Locate the cell with the specified text and output its (X, Y) center coordinate. 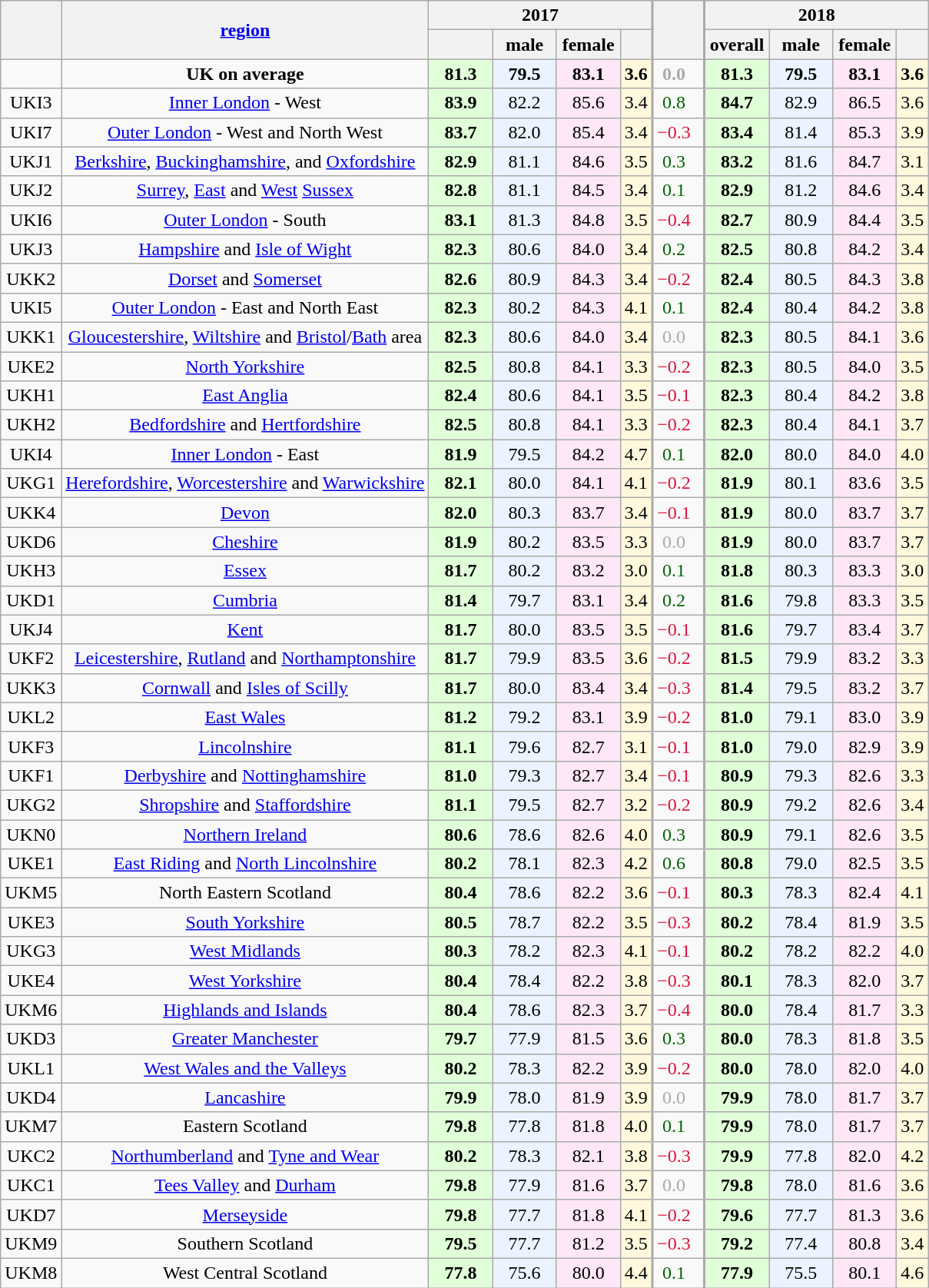
UKF1 (31, 775)
UKH3 (31, 571)
UKM8 (31, 1273)
UKJ3 (31, 249)
UKC1 (31, 1185)
East Anglia (245, 396)
North Eastern Scotland (245, 893)
83.9 (461, 103)
UKD7 (31, 1214)
Berkshire, Buckinghamshire, and Oxfordshire (245, 161)
UK on average (245, 74)
UKG1 (31, 483)
Cheshire (245, 542)
East Riding and North Lincolnshire (245, 864)
West Central Scotland (245, 1273)
85.4 (589, 132)
Inner London - East (245, 454)
UKF3 (31, 746)
Hampshire and Isle of Wight (245, 249)
UKI7 (31, 132)
UKE2 (31, 367)
UKF2 (31, 659)
Leicestershire, Rutland and Northamptonshire (245, 659)
UKG2 (31, 805)
Eastern Scotland (245, 1127)
83.0 (865, 717)
West Yorkshire (245, 981)
UKI4 (31, 454)
Dorset and Somerset (245, 278)
Highlands and Islands (245, 1010)
Northern Ireland (245, 834)
UKI5 (31, 307)
UKI3 (31, 103)
UKM6 (31, 1010)
UKE1 (31, 864)
UKM9 (31, 1243)
85.6 (589, 103)
UKG3 (31, 951)
UKH1 (31, 396)
78.7 (524, 922)
UKM5 (31, 893)
Gloucestershire, Wiltshire and Bristol/Bath area (245, 337)
UKM7 (31, 1127)
86.5 (865, 103)
0.6 (679, 864)
2018 (816, 15)
4.4 (636, 1273)
Outer London - West and North West (245, 132)
UKK4 (31, 513)
Northumberland and Tyne and Wear (245, 1156)
UKI6 (31, 220)
4.6 (913, 1273)
overall (737, 45)
Surrey, East and West Sussex (245, 191)
UKD3 (31, 1039)
77.4 (801, 1243)
Lancashire (245, 1097)
UKJ1 (31, 161)
region (245, 30)
83.6 (865, 483)
Cumbria (245, 600)
Kent (245, 629)
UKK1 (31, 337)
Outer London - East and North East (245, 307)
South Yorkshire (245, 922)
UKC2 (31, 1156)
3.2 (636, 805)
Greater Manchester (245, 1039)
UKE3 (31, 922)
2017 (541, 15)
UKE4 (31, 981)
Tees Valley and Durham (245, 1185)
UKL1 (31, 1068)
Bedfordshire and Hertfordshire (245, 425)
UKH2 (31, 425)
84.4 (865, 220)
UKK2 (31, 278)
78.1 (524, 864)
84.5 (589, 191)
4.7 (636, 454)
75.6 (524, 1273)
0.8 (679, 103)
Southern Scotland (245, 1243)
Derbyshire and Nottinghamshire (245, 775)
West Midlands (245, 951)
84.8 (589, 220)
UKD6 (31, 542)
Lincolnshire (245, 746)
UKD4 (31, 1097)
Herefordshire, Worcestershire and Warwickshire (245, 483)
Inner London - West (245, 103)
82.8 (461, 191)
85.3 (865, 132)
Essex (245, 571)
UKK3 (31, 688)
Outer London - South (245, 220)
East Wales (245, 717)
UKJ2 (31, 191)
UKL2 (31, 717)
UKJ4 (31, 629)
75.5 (801, 1273)
UKN0 (31, 834)
Merseyside (245, 1214)
Devon (245, 513)
Shropshire and Staffordshire (245, 805)
Cornwall and Isles of Scilly (245, 688)
North Yorkshire (245, 367)
West Wales and the Valleys (245, 1068)
UKD1 (31, 600)
